Return (X, Y) of the center of cell containing provided text 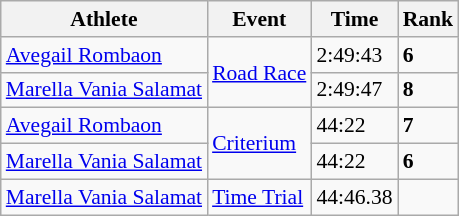
Event (259, 19)
8 (428, 90)
7 (428, 126)
2:49:43 (354, 55)
2:49:47 (354, 90)
Road Race (259, 72)
Time Trial (259, 197)
Rank (428, 19)
44:46.38 (354, 197)
Athlete (104, 19)
Time (354, 19)
Criterium (259, 144)
